For the text-containing cell, return its midpoint in [x, y] coordinate format. 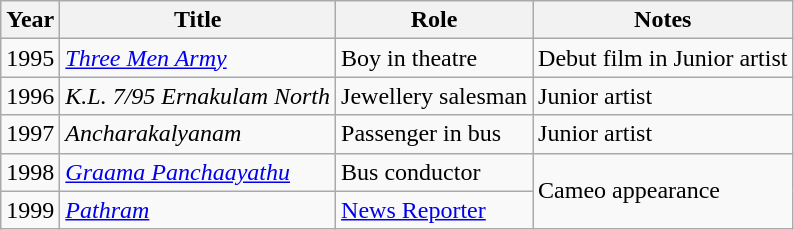
Graama Panchaayathu [198, 172]
Bus conductor [434, 172]
Passenger in bus [434, 134]
1996 [30, 96]
Three Men Army [198, 58]
1997 [30, 134]
Year [30, 20]
News Reporter [434, 210]
1998 [30, 172]
Notes [663, 20]
Jewellery salesman [434, 96]
Pathram [198, 210]
Role [434, 20]
K.L. 7/95 Ernakulam North [198, 96]
Title [198, 20]
Cameo appearance [663, 191]
1999 [30, 210]
1995 [30, 58]
Debut film in Junior artist [663, 58]
Boy in theatre [434, 58]
Ancharakalyanam [198, 134]
